Provide the (x, y) coordinate of the cell's center where the given text is located.  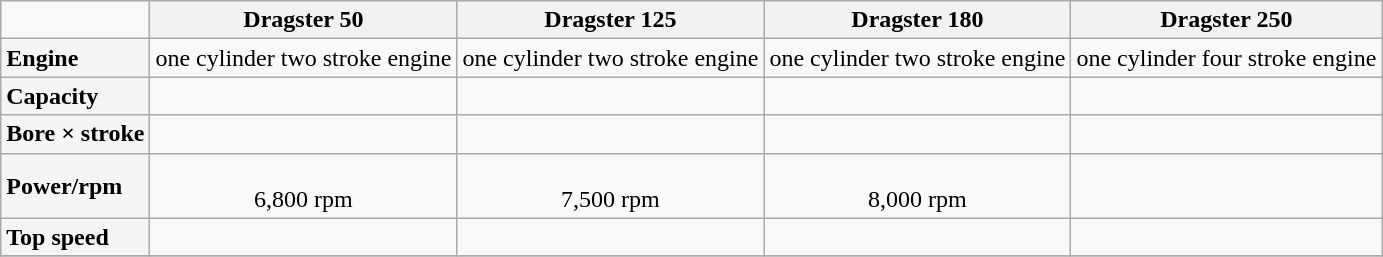
Capacity (76, 96)
8,000 rpm (918, 186)
Dragster 250 (1226, 20)
Engine (76, 58)
Dragster 50 (304, 20)
one cylinder four stroke engine (1226, 58)
Dragster 125 (610, 20)
Bore × stroke (76, 134)
6,800 rpm (304, 186)
7,500 rpm (610, 186)
Dragster 180 (918, 20)
Top speed (76, 237)
Power/rpm (76, 186)
